Determine the [x, y] coordinate at the center of the cell enclosing the given text.  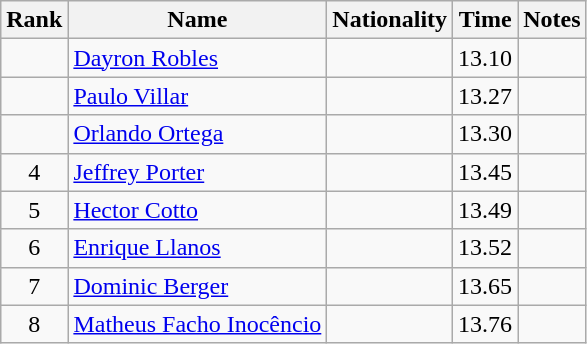
Rank [34, 20]
Hector Cotto [198, 210]
Name [198, 20]
13.76 [486, 324]
Nationality [390, 20]
Time [486, 20]
Orlando Ortega [198, 134]
Dayron Robles [198, 58]
13.27 [486, 96]
13.10 [486, 58]
7 [34, 286]
13.45 [486, 172]
Dominic Berger [198, 286]
Enrique Llanos [198, 248]
13.30 [486, 134]
13.65 [486, 286]
8 [34, 324]
13.52 [486, 248]
13.49 [486, 210]
Matheus Facho Inocêncio [198, 324]
6 [34, 248]
5 [34, 210]
Notes [552, 20]
4 [34, 172]
Paulo Villar [198, 96]
Jeffrey Porter [198, 172]
